Capture the cell that displays the provided text and extract its (x, y) central coordinate. 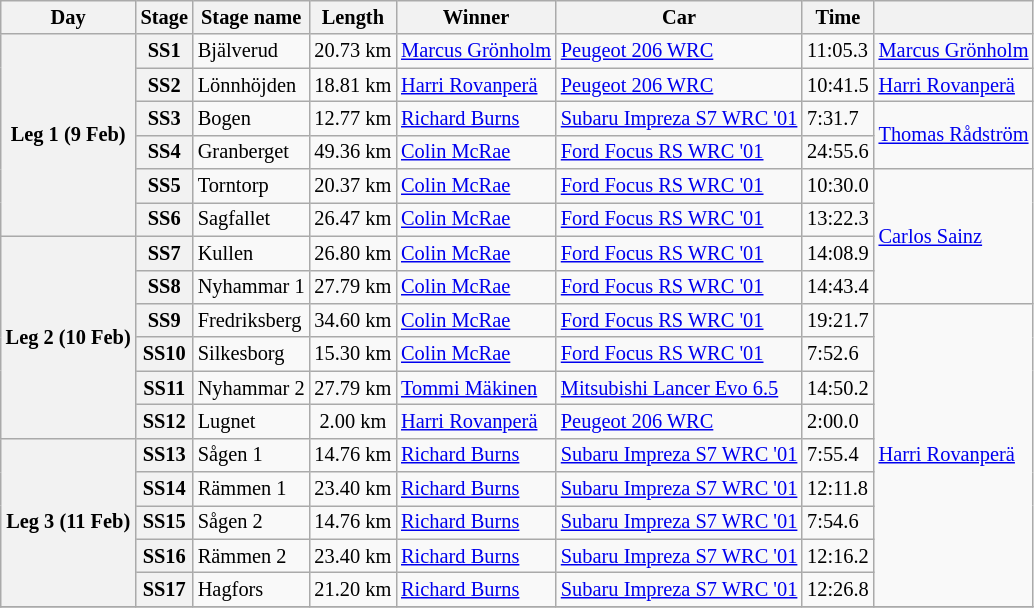
Day (68, 17)
Fredriksberg (252, 320)
Thomas Rådström (954, 134)
SS1 (164, 51)
Leg 2 (10 Feb) (68, 337)
Rämmen 1 (252, 489)
Length (352, 17)
SS5 (164, 186)
Bogen (252, 118)
Lönnhöjden (252, 85)
Bjälverud (252, 51)
12:26.8 (838, 589)
10:30.0 (838, 186)
SS14 (164, 489)
Granberget (252, 152)
Leg 1 (9 Feb) (68, 135)
2:00.0 (838, 421)
21.20 km (352, 589)
Rämmen 2 (252, 556)
SS2 (164, 85)
10:41.5 (838, 85)
Stage (164, 17)
Sagfallet (252, 219)
14:50.2 (838, 388)
Nyhammar 1 (252, 287)
13:22.3 (838, 219)
Lugnet (252, 421)
SS8 (164, 287)
7:31.7 (838, 118)
Time (838, 17)
20.37 km (352, 186)
14:43.4 (838, 287)
SS13 (164, 455)
Mitsubishi Lancer Evo 6.5 (679, 388)
34.60 km (352, 320)
Car (679, 17)
SS3 (164, 118)
SS15 (164, 522)
Hagfors (252, 589)
Winner (476, 17)
SS4 (164, 152)
SS16 (164, 556)
SS10 (164, 354)
14:08.9 (838, 253)
Carlos Sainz (954, 236)
18.81 km (352, 85)
SS11 (164, 388)
Nyhammar 2 (252, 388)
Torntorp (252, 186)
7:52.6 (838, 354)
26.80 km (352, 253)
26.47 km (352, 219)
SS6 (164, 219)
15.30 km (352, 354)
Sågen 1 (252, 455)
Silkesborg (252, 354)
Sågen 2 (252, 522)
2.00 km (352, 421)
12.77 km (352, 118)
7:54.6 (838, 522)
SS7 (164, 253)
11:05.3 (838, 51)
12:16.2 (838, 556)
19:21.7 (838, 320)
7:55.4 (838, 455)
Tommi Mäkinen (476, 388)
49.36 km (352, 152)
20.73 km (352, 51)
Leg 3 (11 Feb) (68, 522)
Kullen (252, 253)
SS17 (164, 589)
24:55.6 (838, 152)
SS12 (164, 421)
12:11.8 (838, 489)
SS9 (164, 320)
Stage name (252, 17)
